Capture the cell that displays the provided text and extract its [x, y] central coordinate. 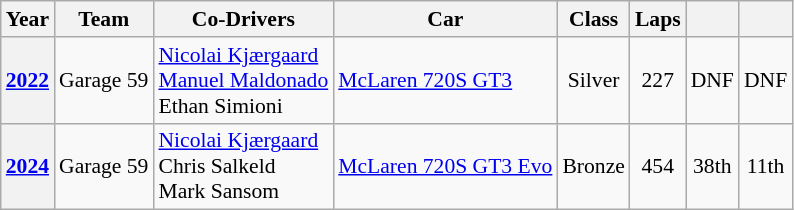
454 [658, 166]
Nicolai Kjærgaard Manuel Maldonado Ethan Simioni [243, 80]
Co-Drivers [243, 19]
Silver [593, 80]
Class [593, 19]
Car [445, 19]
11th [766, 166]
227 [658, 80]
Year [28, 19]
McLaren 720S GT3 [445, 80]
McLaren 720S GT3 Evo [445, 166]
Nicolai Kjærgaard Chris Salkeld Mark Sansom [243, 166]
2024 [28, 166]
2022 [28, 80]
38th [712, 166]
Bronze [593, 166]
Laps [658, 19]
Team [104, 19]
